Detect which cell encompasses the target text, then output its [X, Y] center coordinate. 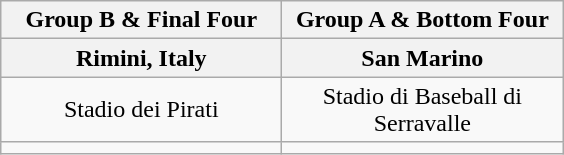
San Marino [422, 58]
Group A & Bottom Four [422, 20]
Stadio dei Pirati [142, 110]
Rimini, Italy [142, 58]
Stadio di Baseball di Serravalle [422, 110]
Group B & Final Four [142, 20]
